Capture the cell that displays the provided text and extract its [x, y] central coordinate. 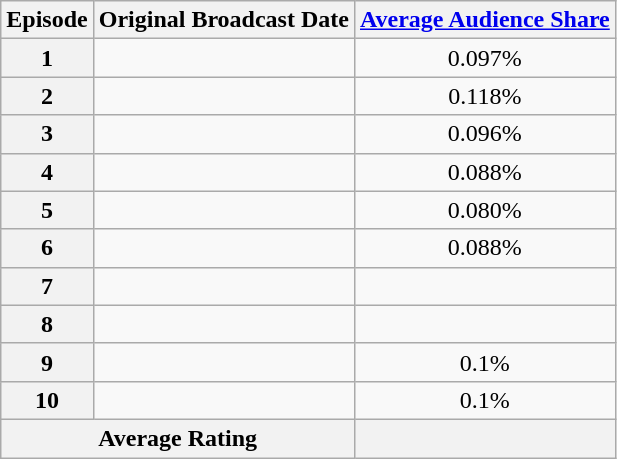
10 [47, 400]
Original Broadcast Date [224, 20]
6 [47, 248]
3 [47, 134]
5 [47, 210]
2 [47, 96]
8 [47, 324]
Average Rating [178, 438]
0.096% [484, 134]
Episode [47, 20]
0.097% [484, 58]
4 [47, 172]
0.118% [484, 96]
Average Audience Share [484, 20]
1 [47, 58]
7 [47, 286]
9 [47, 362]
0.080% [484, 210]
